Search for the cell housing the specified text and yield its (X, Y) center coordinate. 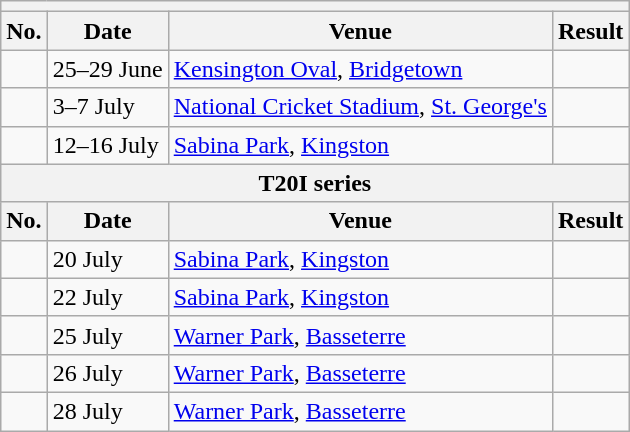
25 July (108, 335)
T20I series (315, 183)
25–29 June (108, 69)
26 July (108, 373)
22 July (108, 297)
Kensington Oval, Bridgetown (360, 69)
28 July (108, 411)
20 July (108, 259)
National Cricket Stadium, St. George's (360, 107)
12–16 July (108, 145)
3–7 July (108, 107)
